From the cell containing the given text, extract its center point as (x, y) coordinate. 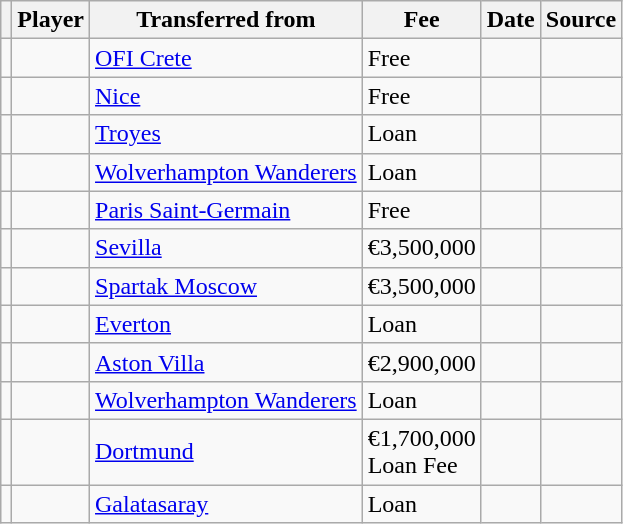
Paris Saint-Germain (226, 210)
Transferred from (226, 20)
Player (51, 20)
Fee (422, 20)
Source (580, 20)
Aston Villa (226, 362)
Galatasaray (226, 503)
Date (510, 20)
Everton (226, 324)
OFI Crete (226, 58)
Nice (226, 96)
Troyes (226, 134)
Sevilla (226, 248)
€2,900,000 (422, 362)
Dortmund (226, 452)
€1,700,000 Loan Fee (422, 452)
Spartak Moscow (226, 286)
